Return [x, y] of the center of cell containing provided text 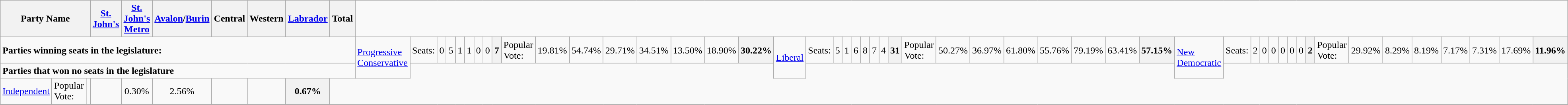
Liberal [790, 57]
Central [230, 19]
19.81% [552, 50]
2.56% [182, 91]
63.41% [1123, 50]
57.15% [1157, 50]
4 [884, 50]
54.74% [586, 50]
79.19% [1088, 50]
Independent [26, 91]
8 [865, 50]
34.51% [654, 50]
29.71% [620, 50]
Parties that won no seats in the legislature [178, 71]
11.96% [1550, 50]
6 [856, 50]
St. John's [106, 19]
8.19% [1426, 50]
0.67% [308, 91]
55.76% [1055, 50]
29.92% [1366, 50]
17.69% [1516, 50]
36.97% [986, 50]
31 [895, 50]
61.80% [1021, 50]
Party Name [45, 19]
Western [267, 19]
Total [342, 19]
8.29% [1397, 50]
Labrador [308, 19]
St. John's Metro [137, 19]
30.22% [756, 50]
Avalon/Burin [182, 19]
50.27% [953, 50]
18.90% [722, 50]
Parties winning seats in the legislature: [178, 50]
Progressive Conservative [383, 57]
New Democratic [1199, 57]
0.30% [137, 91]
7.31% [1484, 50]
7.17% [1455, 50]
13.50% [687, 50]
